Find where the given text appears and provide that cell's center as [x, y] coordinate. 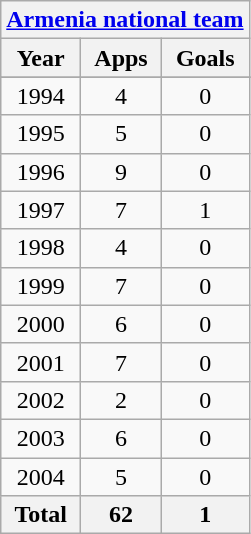
2001 [41, 362]
1994 [41, 96]
62 [122, 515]
Total [41, 515]
Year [41, 58]
2000 [41, 324]
1999 [41, 286]
Apps [122, 58]
2 [122, 400]
1997 [41, 210]
1996 [41, 172]
Goals [205, 58]
2004 [41, 477]
9 [122, 172]
1995 [41, 134]
2003 [41, 438]
2002 [41, 400]
1998 [41, 248]
Armenia national team [125, 20]
